From the cell containing the given text, extract its center point as [x, y] coordinate. 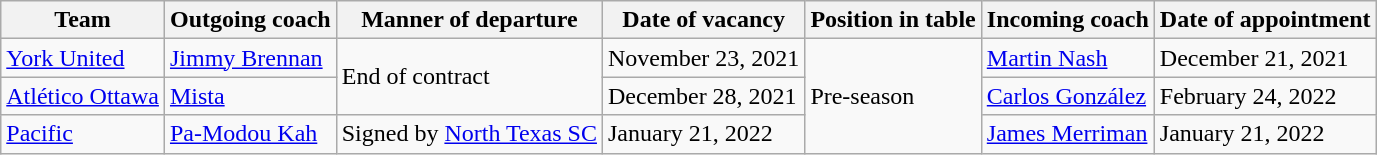
Incoming coach [1068, 20]
February 24, 2022 [1265, 96]
December 28, 2021 [703, 96]
Martin Nash [1068, 58]
Atlético Ottawa [83, 96]
Manner of departure [469, 20]
Pa-Modou Kah [250, 134]
Date of vacancy [703, 20]
James Merriman [1068, 134]
November 23, 2021 [703, 58]
Date of appointment [1265, 20]
Position in table [893, 20]
Team [83, 20]
York United [83, 58]
Carlos González [1068, 96]
Jimmy Brennan [250, 58]
December 21, 2021 [1265, 58]
Signed by North Texas SC [469, 134]
End of contract [469, 77]
Outgoing coach [250, 20]
Pre-season [893, 96]
Mista [250, 96]
Pacific [83, 134]
